Find where the given text appears and provide that cell's center as (x, y) coordinate. 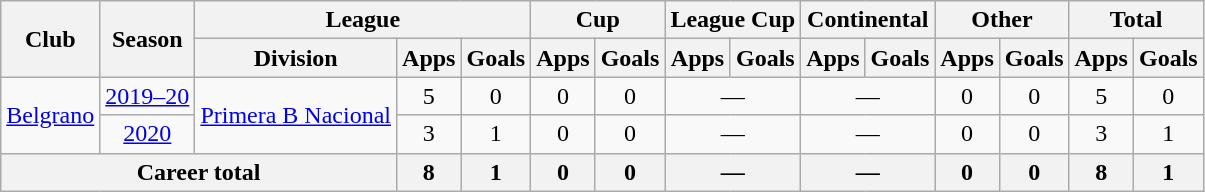
2020 (148, 134)
League (363, 20)
Other (1002, 20)
Belgrano (50, 115)
Season (148, 39)
Club (50, 39)
League Cup (733, 20)
Career total (199, 172)
Primera B Nacional (296, 115)
2019–20 (148, 96)
Division (296, 58)
Continental (868, 20)
Cup (598, 20)
Total (1136, 20)
